Extract the [x, y] coordinate from the center of the cell holding the provided text.  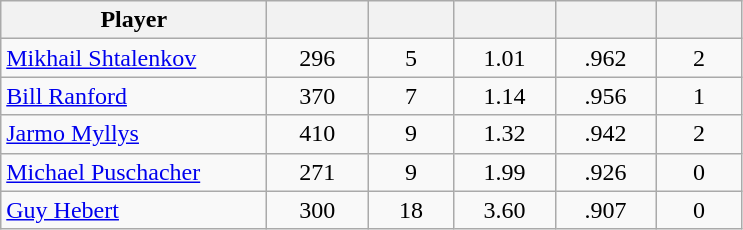
1.01 [504, 58]
Michael Puschacher [134, 172]
.926 [606, 172]
.956 [606, 96]
Player [134, 20]
1 [699, 96]
7 [411, 96]
.962 [606, 58]
.942 [606, 134]
1.99 [504, 172]
271 [318, 172]
Guy Hebert [134, 210]
370 [318, 96]
Bill Ranford [134, 96]
Jarmo Myllys [134, 134]
1.14 [504, 96]
3.60 [504, 210]
300 [318, 210]
410 [318, 134]
5 [411, 58]
18 [411, 210]
1.32 [504, 134]
Mikhail Shtalenkov [134, 58]
296 [318, 58]
.907 [606, 210]
